Return [x, y] of the center of cell containing provided text 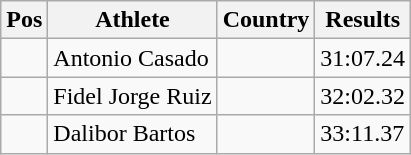
31:07.24 [363, 58]
Results [363, 20]
Antonio Casado [132, 58]
Country [266, 20]
32:02.32 [363, 96]
Pos [24, 20]
33:11.37 [363, 134]
Dalibor Bartos [132, 134]
Fidel Jorge Ruiz [132, 96]
Athlete [132, 20]
